From the cell containing the given text, extract its center point as (X, Y) coordinate. 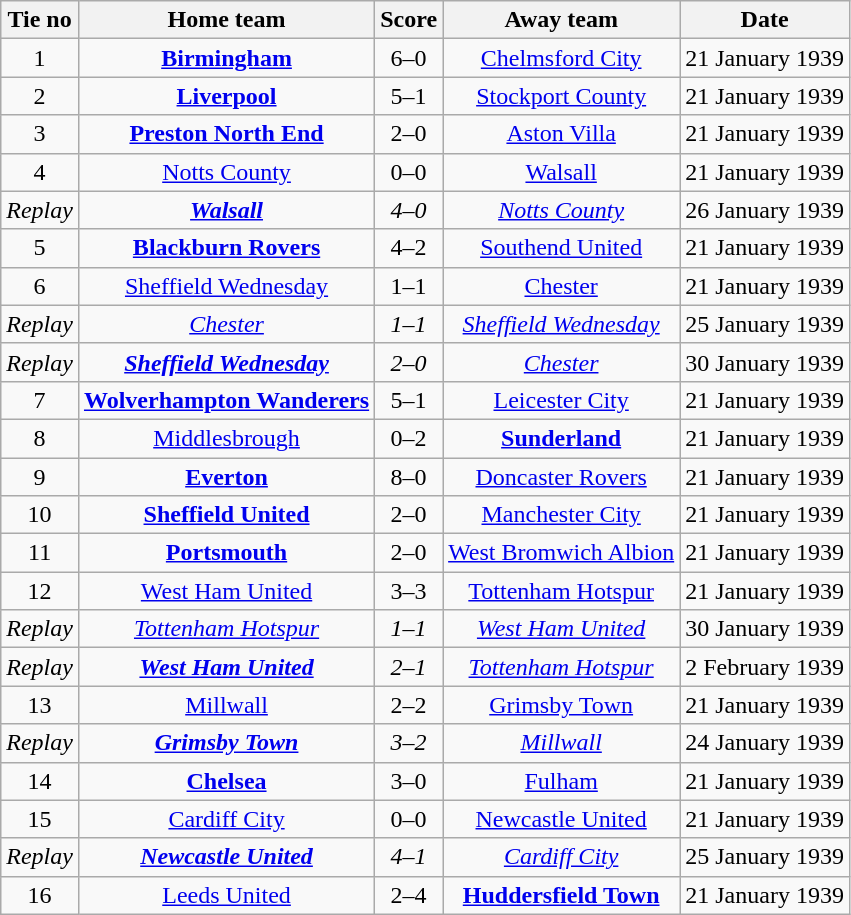
4–1 (409, 857)
1 (40, 58)
West Bromwich Albion (562, 553)
2 (40, 96)
4–2 (409, 248)
2–2 (409, 705)
Preston North End (226, 134)
Birmingham (226, 58)
Huddersfield Town (562, 895)
2 February 1939 (765, 667)
3 (40, 134)
12 (40, 591)
9 (40, 477)
2–4 (409, 895)
Liverpool (226, 96)
Middlesbrough (226, 438)
15 (40, 819)
Home team (226, 20)
3–2 (409, 743)
Blackburn Rovers (226, 248)
11 (40, 553)
6 (40, 286)
Score (409, 20)
Sheffield United (226, 515)
4 (40, 172)
Southend United (562, 248)
13 (40, 705)
24 January 1939 (765, 743)
14 (40, 781)
Everton (226, 477)
10 (40, 515)
5 (40, 248)
Chelmsford City (562, 58)
Leicester City (562, 400)
Leeds United (226, 895)
Away team (562, 20)
Portsmouth (226, 553)
Fulham (562, 781)
Doncaster Rovers (562, 477)
Manchester City (562, 515)
Sunderland (562, 438)
0–2 (409, 438)
Aston Villa (562, 134)
Wolverhampton Wanderers (226, 400)
8–0 (409, 477)
6–0 (409, 58)
3–0 (409, 781)
3–3 (409, 591)
7 (40, 400)
4–0 (409, 210)
8 (40, 438)
2–1 (409, 667)
Date (765, 20)
26 January 1939 (765, 210)
Chelsea (226, 781)
Stockport County (562, 96)
Tie no (40, 20)
16 (40, 895)
